Determine the [x, y] coordinate at the center of the cell enclosing the given text.  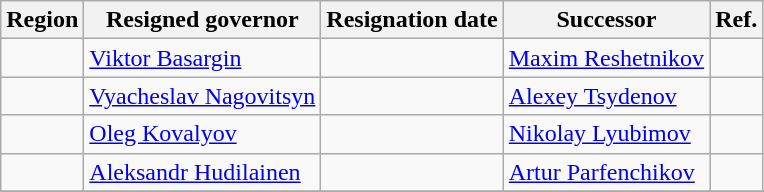
Nikolay Lyubimov [606, 134]
Viktor Basargin [202, 58]
Alexey Tsydenov [606, 96]
Successor [606, 20]
Vyacheslav Nagovitsyn [202, 96]
Resignation date [412, 20]
Artur Parfenchikov [606, 172]
Region [42, 20]
Aleksandr Hudilainen [202, 172]
Ref. [736, 20]
Maxim Reshetnikov [606, 58]
Resigned governor [202, 20]
Oleg Kovalyov [202, 134]
